Locate the cell with the specified text and output its [X, Y] center coordinate. 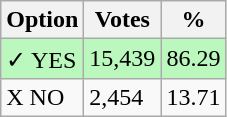
Votes [122, 20]
✓ YES [42, 59]
2,454 [122, 97]
Option [42, 20]
86.29 [194, 59]
13.71 [194, 97]
% [194, 20]
15,439 [122, 59]
X NO [42, 97]
